Identify which cell holds the provided text, then report its (x, y) central coordinate. 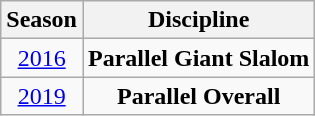
2016 (42, 58)
Discipline (198, 20)
Parallel Giant Slalom (198, 58)
Season (42, 20)
Parallel Overall (198, 96)
2019 (42, 96)
